Determine the [X, Y] coordinate at the center of the cell enclosing the given text.  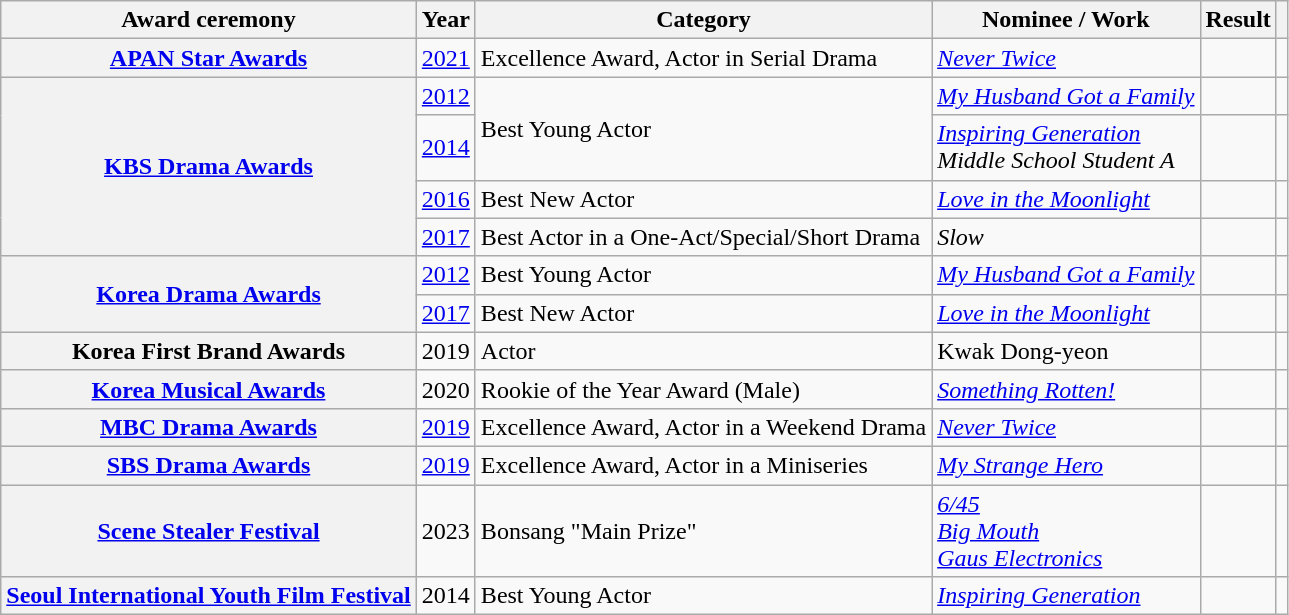
2016 [446, 199]
2021 [446, 58]
Slow [1066, 237]
Inspiring Generation [1066, 596]
APAN Star Awards [209, 58]
Korea First Brand Awards [209, 351]
My Strange Hero [1066, 465]
Year [446, 20]
Inspiring GenerationMiddle School Student A [1066, 148]
Best Actor in a One-Act/Special/Short Drama [703, 237]
Nominee / Work [1066, 20]
Excellence Award, Actor in a Weekend Drama [703, 427]
SBS Drama Awards [209, 465]
Scene Stealer Festival [209, 530]
MBC Drama Awards [209, 427]
Bonsang "Main Prize" [703, 530]
Korea Musical Awards [209, 389]
KBS Drama Awards [209, 166]
Result [1238, 20]
Category [703, 20]
Rookie of the Year Award (Male) [703, 389]
Award ceremony [209, 20]
2023 [446, 530]
Actor [703, 351]
Excellence Award, Actor in a Miniseries [703, 465]
Seoul International Youth Film Festival [209, 596]
Something Rotten! [1066, 389]
Excellence Award, Actor in Serial Drama [703, 58]
2020 [446, 389]
Korea Drama Awards [209, 294]
6/45Big MouthGaus Electronics [1066, 530]
Kwak Dong-yeon [1066, 351]
